Output the (x, y) coordinate of the center of the cell containing the given text.  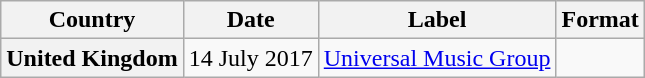
Date (250, 20)
Format (600, 20)
Country (92, 20)
Label (437, 20)
United Kingdom (92, 58)
14 July 2017 (250, 58)
Universal Music Group (437, 58)
